Find where the given text appears and provide that cell's center as (x, y) coordinate. 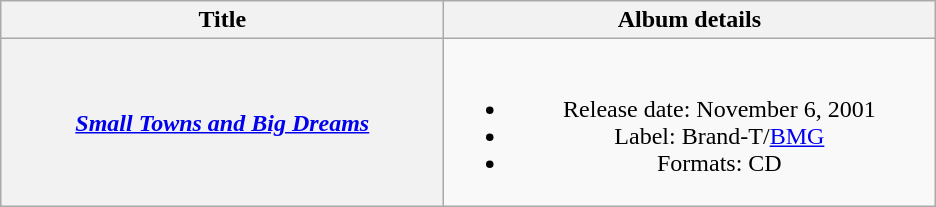
Title (222, 20)
Small Towns and Big Dreams (222, 122)
Release date: November 6, 2001Label: Brand-T/BMGFormats: CD (690, 122)
Album details (690, 20)
